Determine the [X, Y] coordinate at the center of the cell enclosing the given text.  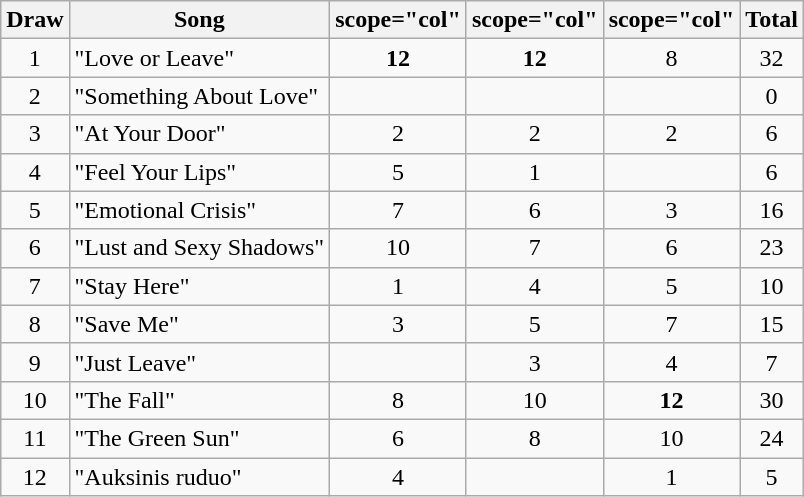
Total [772, 20]
"Save Me" [200, 324]
"The Green Sun" [200, 438]
32 [772, 58]
"Feel Your Lips" [200, 172]
"At Your Door" [200, 134]
9 [35, 362]
24 [772, 438]
"Lust and Sexy Shadows" [200, 248]
11 [35, 438]
30 [772, 400]
"Love or Leave" [200, 58]
"Stay Here" [200, 286]
"Just Leave" [200, 362]
"Auksinis ruduo" [200, 477]
23 [772, 248]
15 [772, 324]
Song [200, 20]
"The Fall" [200, 400]
"Something About Love" [200, 96]
0 [772, 96]
"Emotional Crisis" [200, 210]
16 [772, 210]
Draw [35, 20]
